Return [X, Y] of the center of cell containing provided text 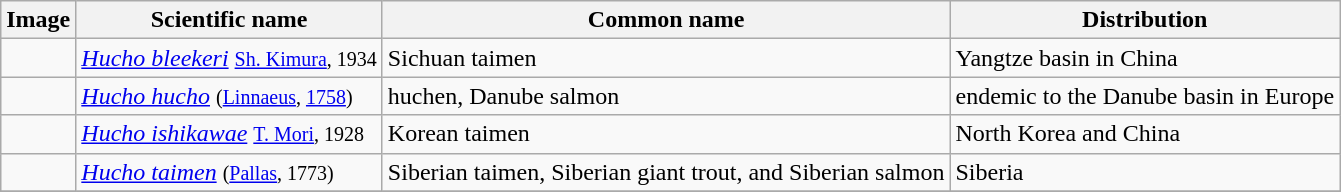
North Korea and China [1145, 134]
Hucho taimen (Pallas, 1773) [230, 172]
Korean taimen [666, 134]
Scientific name [230, 20]
endemic to the Danube basin in Europe [1145, 96]
Yangtze basin in China [1145, 58]
Hucho ishikawae T. Mori, 1928 [230, 134]
Hucho bleekeri Sh. Kimura, 1934 [230, 58]
huchen, Danube salmon [666, 96]
Hucho hucho (Linnaeus, 1758) [230, 96]
Siberian taimen, Siberian giant trout, and Siberian salmon [666, 172]
Siberia [1145, 172]
Distribution [1145, 20]
Common name [666, 20]
Sichuan taimen [666, 58]
Image [38, 20]
